Return the [X, Y] coordinate for the center point of the cell that contains the specified text.  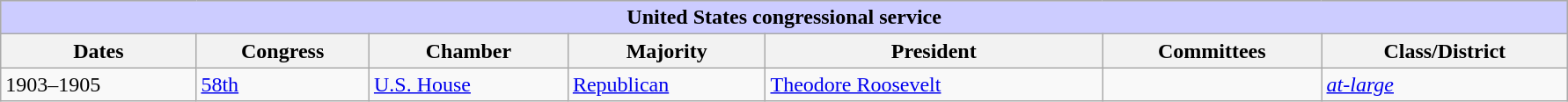
President [934, 51]
Republican [667, 84]
Theodore Roosevelt [934, 84]
Chamber [468, 51]
1903–1905 [99, 84]
United States congressional service [785, 18]
at-large [1445, 84]
58th [282, 84]
Committees [1213, 51]
U.S. House [468, 84]
Dates [99, 51]
Congress [282, 51]
Majority [667, 51]
Class/District [1445, 51]
